Detect which cell encompasses the target text, then output its [X, Y] center coordinate. 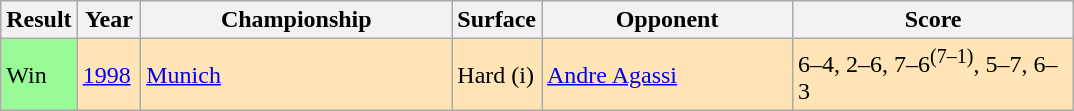
Result [39, 20]
Year [109, 20]
Score [934, 20]
Championship [296, 20]
Win [39, 75]
Hard (i) [497, 75]
Opponent [668, 20]
Munich [296, 75]
Andre Agassi [668, 75]
6–4, 2–6, 7–6(7–1), 5–7, 6–3 [934, 75]
Surface [497, 20]
1998 [109, 75]
